Extract the [x, y] coordinate from the center of the cell holding the provided text.  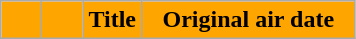
Title [112, 20]
Original air date [248, 20]
